Provide the [x, y] coordinate of the cell's center where the given text is located.  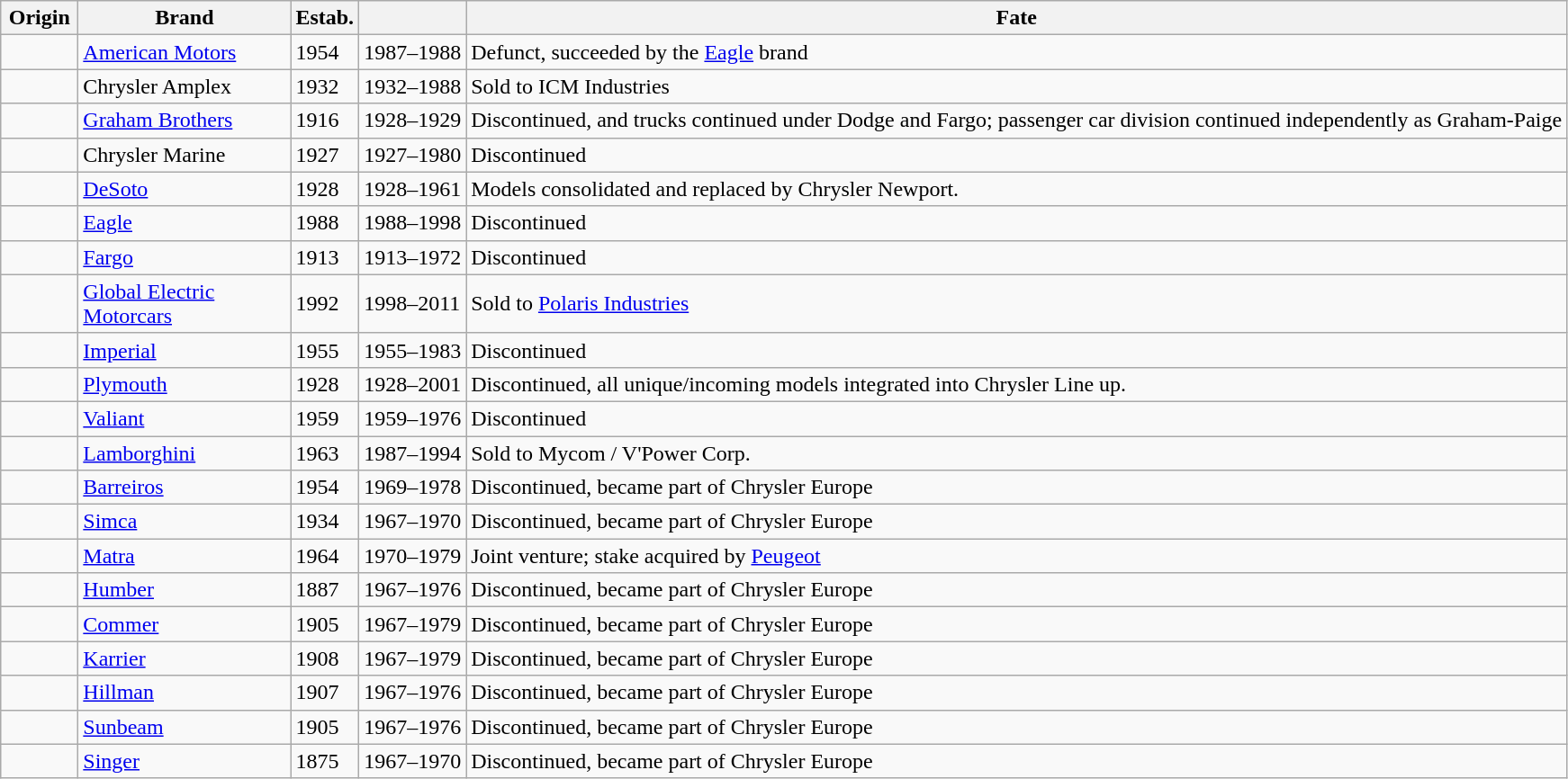
Models consolidated and replaced by Chrysler Newport. [1017, 189]
Chrysler Marine [185, 155]
Karrier [185, 658]
1959–1976 [412, 418]
1955–1983 [412, 350]
Origin [40, 18]
1963 [325, 452]
1908 [325, 658]
Simca [185, 522]
1928–1929 [412, 121]
Barreiros [185, 488]
American Motors [185, 52]
DeSoto [185, 189]
1932–1988 [412, 86]
Chrysler Amplex [185, 86]
1959 [325, 418]
Singer [185, 761]
1916 [325, 121]
Fate [1017, 18]
Estab. [325, 18]
Sold to ICM Industries [1017, 86]
1998–2011 [412, 304]
1928–1961 [412, 189]
Valiant [185, 418]
1970–1979 [412, 556]
Sunbeam [185, 727]
1992 [325, 304]
1988–1998 [412, 223]
1988 [325, 223]
1927–1980 [412, 155]
Commer [185, 624]
1913 [325, 257]
Plymouth [185, 384]
Sold to Polaris Industries [1017, 304]
1932 [325, 86]
Joint venture; stake acquired by Peugeot [1017, 556]
1969–1978 [412, 488]
1887 [325, 590]
1875 [325, 761]
Defunct, succeeded by the Eagle brand [1017, 52]
1907 [325, 693]
1987–1988 [412, 52]
Humber [185, 590]
1913–1972 [412, 257]
1928–2001 [412, 384]
Sold to Mycom / V'Power Corp. [1017, 452]
1955 [325, 350]
1927 [325, 155]
1934 [325, 522]
Global Electric Motorcars [185, 304]
Matra [185, 556]
1987–1994 [412, 452]
Brand [185, 18]
Hillman [185, 693]
Fargo [185, 257]
Discontinued, all unique/incoming models integrated into Chrysler Line up. [1017, 384]
Imperial [185, 350]
Lamborghini [185, 452]
1964 [325, 556]
Graham Brothers [185, 121]
Discontinued, and trucks continued under Dodge and Fargo; passenger car division continued independently as Graham-Paige [1017, 121]
Eagle [185, 223]
